Search for the cell housing the specified text and yield its (x, y) center coordinate. 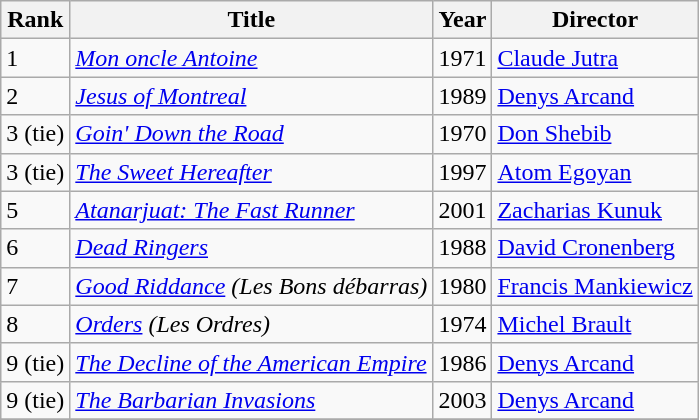
Rank (36, 20)
The Decline of the American Empire (252, 362)
Claude Jutra (595, 58)
Orders (Les Ordres) (252, 324)
The Barbarian Invasions (252, 400)
5 (36, 210)
1989 (462, 96)
1974 (462, 324)
1988 (462, 248)
1970 (462, 134)
1 (36, 58)
Good Riddance (Les Bons débarras) (252, 286)
8 (36, 324)
2001 (462, 210)
Year (462, 20)
Title (252, 20)
6 (36, 248)
2 (36, 96)
1980 (462, 286)
Zacharias Kunuk (595, 210)
7 (36, 286)
Jesus of Montreal (252, 96)
Don Shebib (595, 134)
Goin' Down the Road (252, 134)
Mon oncle Antoine (252, 58)
Atanarjuat: The Fast Runner (252, 210)
Francis Mankiewicz (595, 286)
1971 (462, 58)
1986 (462, 362)
Michel Brault (595, 324)
David Cronenberg (595, 248)
2003 (462, 400)
Atom Egoyan (595, 172)
Dead Ringers (252, 248)
Director (595, 20)
The Sweet Hereafter (252, 172)
1997 (462, 172)
